Capture the cell that displays the provided text and extract its [x, y] central coordinate. 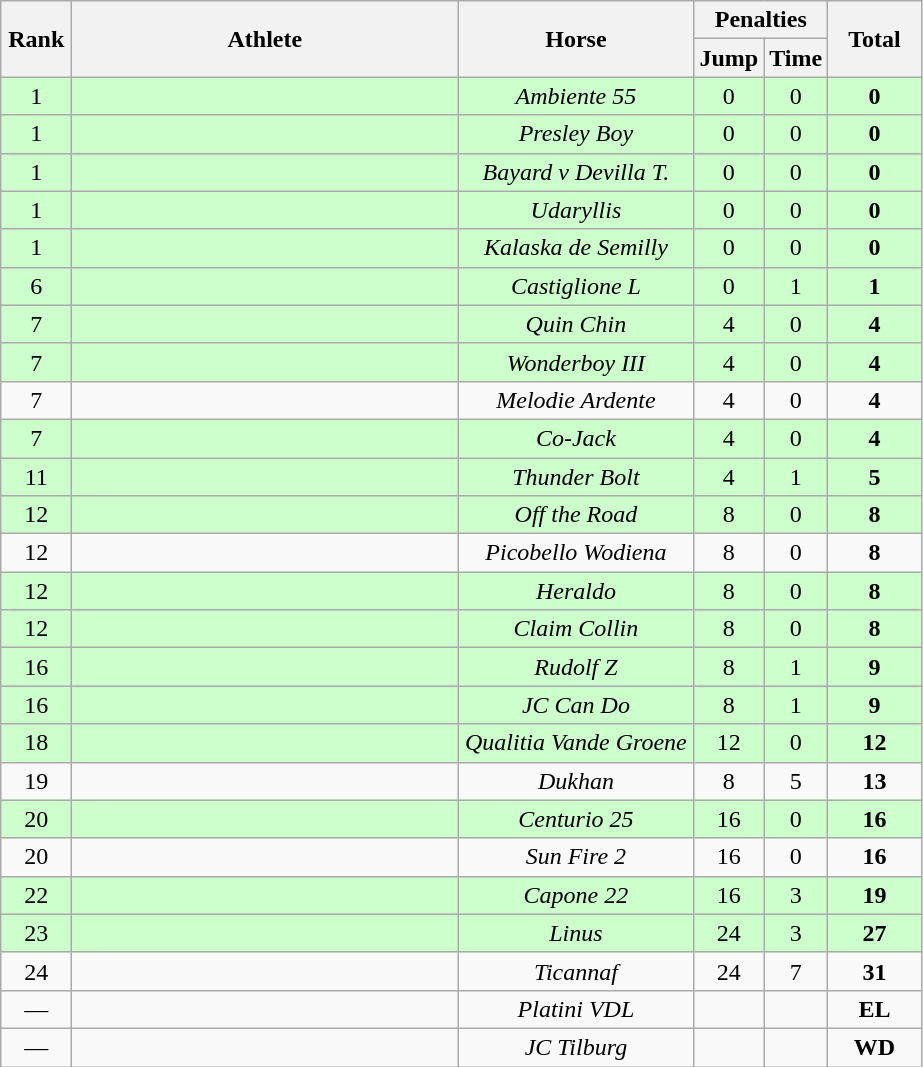
Sun Fire 2 [576, 857]
Athlete [265, 39]
22 [36, 895]
Linus [576, 933]
Co-Jack [576, 438]
Capone 22 [576, 895]
Thunder Bolt [576, 477]
Qualitia Vande Groene [576, 743]
Udaryllis [576, 210]
Penalties [761, 20]
Off the Road [576, 515]
13 [875, 781]
Rudolf Z [576, 667]
Time [796, 58]
27 [875, 933]
18 [36, 743]
Platini VDL [576, 1009]
WD [875, 1047]
Claim Collin [576, 629]
Rank [36, 39]
Kalaska de Semilly [576, 248]
EL [875, 1009]
23 [36, 933]
Quin Chin [576, 324]
Dukhan [576, 781]
Heraldo [576, 591]
Wonderboy III [576, 362]
Ambiente 55 [576, 96]
Jump [729, 58]
JC Tilburg [576, 1047]
6 [36, 286]
Centurio 25 [576, 819]
11 [36, 477]
Total [875, 39]
Picobello Wodiena [576, 553]
31 [875, 971]
Presley Boy [576, 134]
Ticannaf [576, 971]
Bayard v Devilla T. [576, 172]
JC Can Do [576, 705]
Melodie Ardente [576, 400]
Castiglione L [576, 286]
Horse [576, 39]
